Find where the given text appears and provide that cell's center as [X, Y] coordinate. 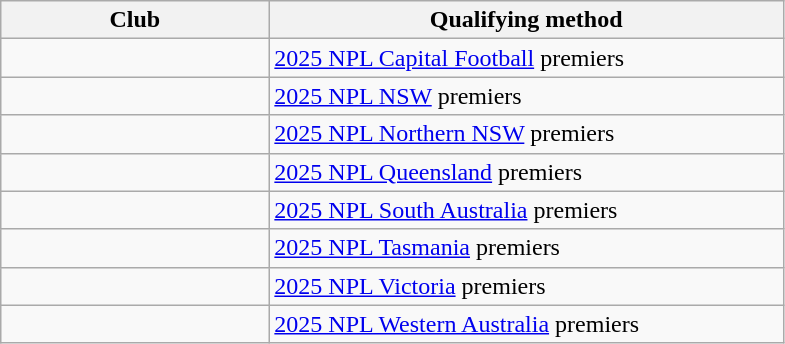
Qualifying method [526, 20]
2025 NPL South Australia premiers [526, 210]
2025 NPL Western Australia premiers [526, 324]
2025 NPL NSW premiers [526, 96]
Club [135, 20]
2025 NPL Victoria premiers [526, 286]
2025 NPL Northern NSW premiers [526, 134]
2025 NPL Capital Football premiers [526, 58]
2025 NPL Tasmania premiers [526, 248]
2025 NPL Queensland premiers [526, 172]
